Pinpoint the cell where the given text exists, returning its (x, y) midpoint coordinate. 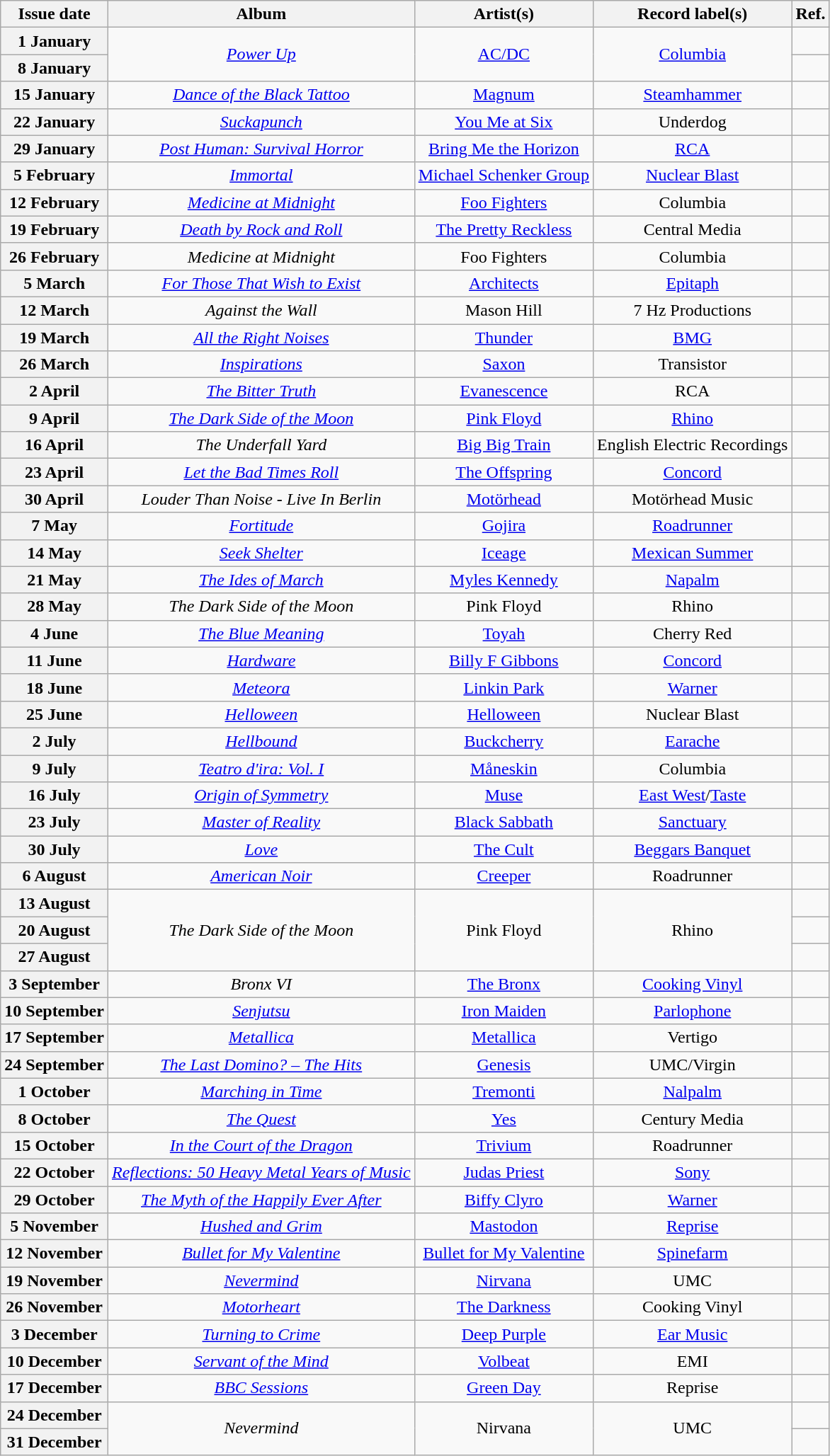
Reflections: 50 Heavy Metal Years of Music (261, 1172)
26 November (55, 1307)
18 June (55, 687)
10 September (55, 1011)
15 January (55, 95)
Iceage (504, 553)
Big Big Train (504, 445)
Epitaph (693, 283)
In the Court of the Dragon (261, 1145)
Louder Than Noise - Live In Berlin (261, 499)
Bring Me the Horizon (504, 149)
Record label(s) (693, 14)
6 August (55, 876)
5 February (55, 176)
19 November (55, 1280)
All the Right Noises (261, 338)
For Those That Wish to Exist (261, 283)
Turning to Crime (261, 1334)
Thunder (504, 338)
Ref. (810, 14)
Love (261, 849)
Bronx VI (261, 984)
Marching in Time (261, 1091)
11 June (55, 660)
Century Media (693, 1118)
24 September (55, 1065)
Myles Kennedy (504, 580)
23 April (55, 472)
9 July (55, 768)
29 October (55, 1200)
Judas Priest (504, 1172)
Hushed and Grim (261, 1227)
Underdog (693, 122)
Artist(s) (504, 14)
Buckcherry (504, 741)
2 July (55, 741)
Hellbound (261, 741)
Linkin Park (504, 687)
Immortal (261, 176)
Vertigo (693, 1038)
Motörhead Music (693, 499)
Hardware (261, 660)
10 December (55, 1361)
Creeper (504, 876)
15 October (55, 1145)
American Noir (261, 876)
Motörhead (504, 499)
20 August (55, 930)
Steamhammer (693, 95)
Michael Schenker Group (504, 176)
Trivium (504, 1145)
14 May (55, 553)
Yes (504, 1118)
The Bitter Truth (261, 391)
Deep Purple (504, 1334)
Power Up (261, 55)
3 September (55, 984)
Dance of the Black Tattoo (261, 95)
24 December (55, 1415)
12 November (55, 1254)
29 January (55, 149)
9 April (55, 418)
Meteora (261, 687)
Saxon (504, 365)
19 February (55, 229)
Mexican Summer (693, 553)
Ear Music (693, 1334)
Gojira (504, 526)
Mastodon (504, 1227)
BMG (693, 338)
19 March (55, 338)
Green Day (504, 1388)
13 August (55, 903)
The Cult (504, 849)
BBC Sessions (261, 1388)
8 January (55, 68)
Toyah (504, 634)
Måneskin (504, 768)
25 June (55, 714)
East West/Taste (693, 796)
17 December (55, 1388)
UMC/Virgin (693, 1065)
Billy F Gibbons (504, 660)
Magnum (504, 95)
5 November (55, 1227)
Nalpalm (693, 1091)
Iron Maiden (504, 1011)
The Offspring (504, 472)
Inspirations (261, 365)
30 July (55, 849)
4 June (55, 634)
Death by Rock and Roll (261, 229)
The Pretty Reckless (504, 229)
1 January (55, 41)
Senjutsu (261, 1011)
Genesis (504, 1065)
27 August (55, 957)
The Quest (261, 1118)
Central Media (693, 229)
30 April (55, 499)
Tremonti (504, 1091)
Beggars Banquet (693, 849)
Teatro d'ira: Vol. I (261, 768)
Seek Shelter (261, 553)
26 March (55, 365)
Let the Bad Times Roll (261, 472)
16 July (55, 796)
Origin of Symmetry (261, 796)
5 March (55, 283)
12 February (55, 202)
Against the Wall (261, 310)
Volbeat (504, 1361)
16 April (55, 445)
Sony (693, 1172)
8 October (55, 1118)
7 Hz Productions (693, 310)
1 October (55, 1091)
The Myth of the Happily Ever After (261, 1200)
22 October (55, 1172)
Napalm (693, 580)
Earache (693, 741)
The Ides of March (261, 580)
Mason Hill (504, 310)
Motorheart (261, 1307)
Issue date (55, 14)
Suckapunch (261, 122)
Servant of the Mind (261, 1361)
The Bronx (504, 984)
Architects (504, 283)
26 February (55, 256)
Spinefarm (693, 1254)
28 May (55, 607)
22 January (55, 122)
The Underfall Yard (261, 445)
31 December (55, 1442)
You Me at Six (504, 122)
AC/DC (504, 55)
English Electric Recordings (693, 445)
Album (261, 14)
EMI (693, 1361)
The Darkness (504, 1307)
Transistor (693, 365)
Post Human: Survival Horror (261, 149)
Cherry Red (693, 634)
Evanescence (504, 391)
Biffy Clyro (504, 1200)
7 May (55, 526)
21 May (55, 580)
Fortitude (261, 526)
The Blue Meaning (261, 634)
Sanctuary (693, 822)
Master of Reality (261, 822)
3 December (55, 1334)
Parlophone (693, 1011)
17 September (55, 1038)
2 April (55, 391)
Black Sabbath (504, 822)
23 July (55, 822)
The Last Domino? – The Hits (261, 1065)
12 March (55, 310)
Muse (504, 796)
